Provide the (x, y) coordinate of the cell's center where the given text is located.  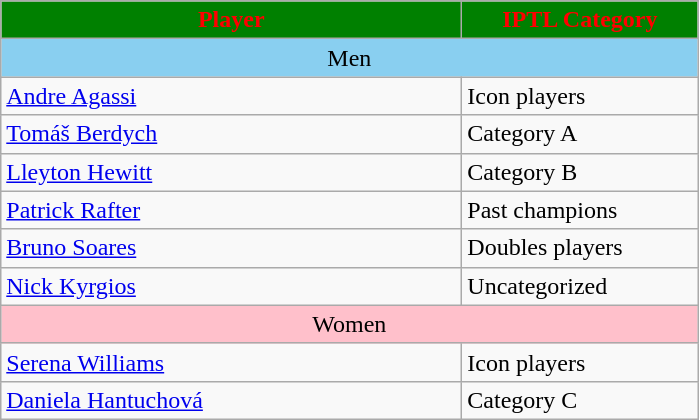
Tomáš Berdych (232, 134)
Category A (580, 134)
Bruno Soares (232, 248)
Andre Agassi (232, 96)
Men (350, 58)
Category B (580, 172)
Doubles players (580, 248)
Serena Williams (232, 362)
Daniela Hantuchová (232, 400)
Women (350, 324)
Nick Kyrgios (232, 286)
Patrick Rafter (232, 210)
Past champions (580, 210)
Uncategorized (580, 286)
Lleyton Hewitt (232, 172)
IPTL Category (580, 20)
Player (232, 20)
Category C (580, 400)
